Detect which cell encompasses the target text, then output its [X, Y] center coordinate. 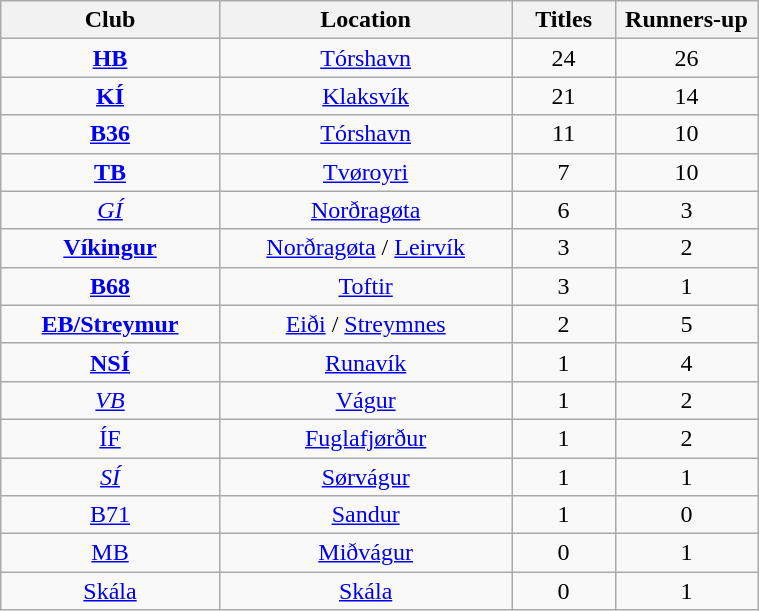
Sørvágur [366, 477]
Toftir [366, 286]
MB [110, 553]
Titles [564, 20]
VB [110, 400]
14 [686, 96]
B36 [110, 134]
Runavík [366, 362]
4 [686, 362]
HB [110, 58]
7 [564, 172]
Víkingur [110, 248]
TB [110, 172]
Norðragøta [366, 210]
5 [686, 324]
24 [564, 58]
EB/Streymur [110, 324]
KÍ [110, 96]
26 [686, 58]
Club [110, 20]
Fuglafjørður [366, 438]
B68 [110, 286]
B71 [110, 515]
11 [564, 134]
ÍF [110, 438]
Eiði / Streymnes [366, 324]
Klaksvík [366, 96]
6 [564, 210]
Miðvágur [366, 553]
Location [366, 20]
SÍ [110, 477]
Tvøroyri [366, 172]
21 [564, 96]
GÍ [110, 210]
Norðragøta / Leirvík [366, 248]
Sandur [366, 515]
Runners-up [686, 20]
Vágur [366, 400]
NSÍ [110, 362]
